Find where the given text appears and provide that cell's center as [x, y] coordinate. 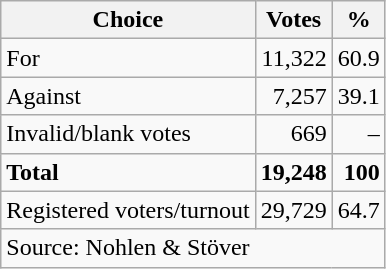
Registered voters/turnout [128, 210]
Choice [128, 20]
Total [128, 172]
7,257 [294, 96]
– [358, 134]
Votes [294, 20]
Invalid/blank votes [128, 134]
19,248 [294, 172]
29,729 [294, 210]
60.9 [358, 58]
11,322 [294, 58]
Source: Nohlen & Stöver [193, 248]
For [128, 58]
669 [294, 134]
64.7 [358, 210]
39.1 [358, 96]
100 [358, 172]
Against [128, 96]
% [358, 20]
